Provide the (X, Y) coordinate of the cell's center where the given text is located.  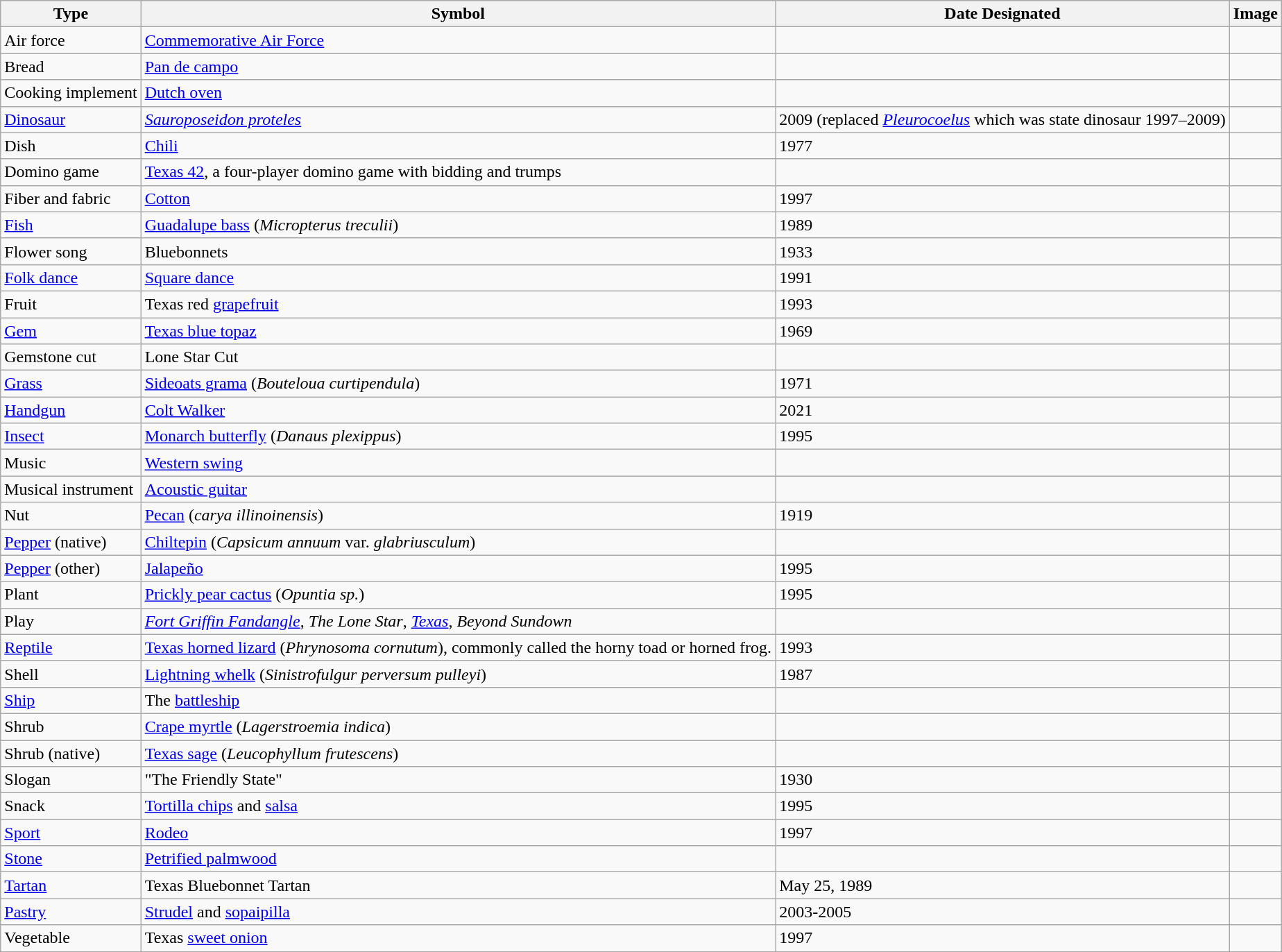
Chili (458, 146)
Rodeo (458, 833)
Strudel and sopaipilla (458, 912)
Nut (71, 516)
Fruit (71, 304)
Musical instrument (71, 489)
Pecan (carya illinoinensis) (458, 516)
Pepper (other) (71, 568)
Shrub (native) (71, 753)
Image (1256, 14)
Slogan (71, 780)
Square dance (458, 278)
1969 (1003, 331)
Texas 42, a four-player domino game with bidding and trumps (458, 172)
1919 (1003, 516)
Gem (71, 331)
Stone (71, 859)
Bread (71, 67)
Date Designated (1003, 14)
Insect (71, 436)
Crape myrtle (Lagerstroemia indica) (458, 726)
Pan de campo (458, 67)
1977 (1003, 146)
"The Friendly State" (458, 780)
Ship (71, 700)
1989 (1003, 225)
Pepper (native) (71, 542)
Snack (71, 806)
Tartan (71, 885)
2009 (replaced Pleurocoelus which was state dinosaur 1997–2009) (1003, 119)
Lone Star Cut (458, 357)
May 25, 1989 (1003, 885)
Dish (71, 146)
Monarch butterfly (Danaus plexippus) (458, 436)
Pastry (71, 912)
Air force (71, 40)
1930 (1003, 780)
Plant (71, 595)
Dutch oven (458, 93)
1971 (1003, 384)
Jalapeño (458, 568)
Commemorative Air Force (458, 40)
Play (71, 621)
Gemstone cut (71, 357)
Reptile (71, 647)
Grass (71, 384)
1991 (1003, 278)
Symbol (458, 14)
Vegetable (71, 938)
Bluebonnets (458, 251)
Acoustic guitar (458, 489)
Texas red grapefruit (458, 304)
1987 (1003, 674)
Type (71, 14)
Fish (71, 225)
Texas blue topaz (458, 331)
Guadalupe bass (Micropterus treculii) (458, 225)
Cooking implement (71, 93)
Flower song (71, 251)
Texas sage (Leucophyllum frutescens) (458, 753)
1933 (1003, 251)
Texas Bluebonnet Tartan (458, 885)
Colt Walker (458, 410)
Texas horned lizard (Phrynosoma cornutum), commonly called the horny toad or horned frog. (458, 647)
Texas sweet onion (458, 938)
2003-2005 (1003, 912)
Sauroposeidon proteles (458, 119)
2021 (1003, 410)
Fiber and fabric (71, 198)
Tortilla chips and salsa (458, 806)
Western swing (458, 463)
Chiltepin (Capsicum annuum var. glabriusculum) (458, 542)
Dinosaur (71, 119)
Fort Griffin Fandangle, The Lone Star, Texas, Beyond Sundown (458, 621)
Sport (71, 833)
The battleship (458, 700)
Lightning whelk (Sinistrofulgur perversum pulleyi) (458, 674)
Music (71, 463)
Cotton (458, 198)
Shrub (71, 726)
Shell (71, 674)
Domino game (71, 172)
Prickly pear cactus (Opuntia sp.) (458, 595)
Petrified palmwood (458, 859)
Folk dance (71, 278)
Sideoats grama (Bouteloua curtipendula) (458, 384)
Handgun (71, 410)
